Extract the [x, y] coordinate from the center of the cell holding the provided text.  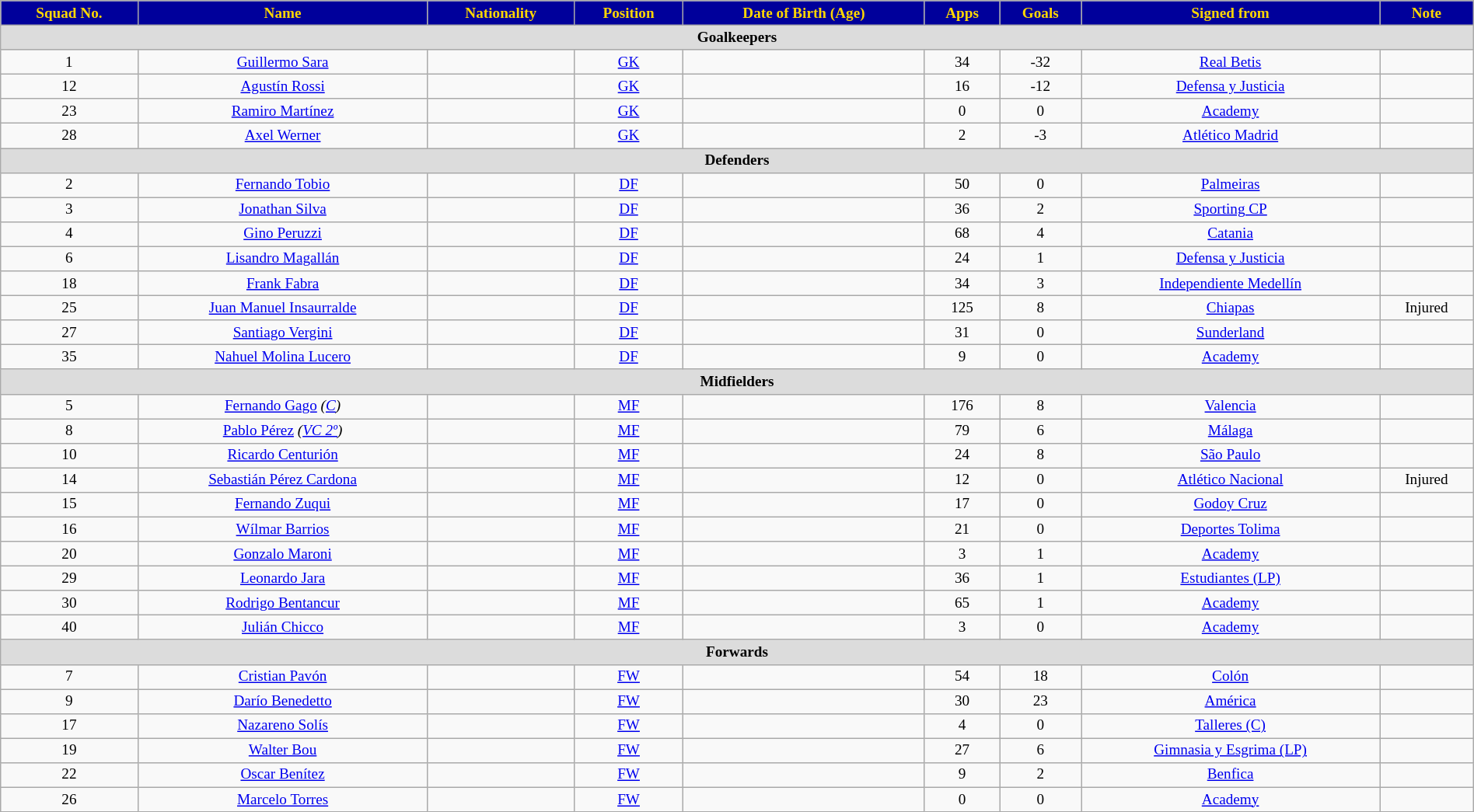
Godoy Cruz [1231, 504]
Marcelo Torres [283, 800]
Name [283, 13]
Note [1427, 13]
Fernando Zuqui [283, 504]
Fernando Gago (C) [283, 406]
Estudiantes (LP) [1231, 578]
Date of Birth (Age) [804, 13]
São Paulo [1231, 455]
Benfica [1231, 775]
26 [69, 800]
Santiago Vergini [283, 333]
28 [69, 136]
Nazareno Solís [283, 726]
79 [962, 430]
Sporting CP [1231, 210]
40 [69, 628]
Darío Benedetto [283, 701]
Valencia [1231, 406]
-32 [1040, 62]
Chiapas [1231, 308]
Walter Bou [283, 751]
Cristian Pavón [283, 677]
Real Betis [1231, 62]
125 [962, 308]
Nahuel Molina Lucero [283, 357]
Agustín Rossi [283, 86]
176 [962, 406]
Gonzalo Maroni [283, 554]
21 [962, 529]
14 [69, 480]
Wílmar Barrios [283, 529]
Málaga [1231, 430]
Pablo Pérez (VC 2º) [283, 430]
Forwards [737, 652]
35 [69, 357]
29 [69, 578]
Oscar Benítez [283, 775]
Palmeiras [1231, 185]
Guillermo Sara [283, 62]
Gino Peruzzi [283, 234]
Fernando Tobio [283, 185]
20 [69, 554]
Goals [1040, 13]
Rodrigo Bentancur [283, 603]
22 [69, 775]
Defenders [737, 160]
-12 [1040, 86]
Lisandro Magallán [283, 259]
Deportes Tolima [1231, 529]
Julián Chicco [283, 628]
Sunderland [1231, 333]
54 [962, 677]
Frank Fabra [283, 284]
7 [69, 677]
25 [69, 308]
Catania [1231, 234]
Axel Werner [283, 136]
Gimnasia y Esgrima (LP) [1231, 751]
Goalkeepers [737, 37]
Talleres (C) [1231, 726]
Atlético Madrid [1231, 136]
Independiente Medellín [1231, 284]
Sebastián Pérez Cardona [283, 480]
50 [962, 185]
Nationality [501, 13]
Midfielders [737, 382]
5 [69, 406]
65 [962, 603]
Colón [1231, 677]
Apps [962, 13]
Ricardo Centurión [283, 455]
10 [69, 455]
19 [69, 751]
América [1231, 701]
Leonardo Jara [283, 578]
Position [628, 13]
31 [962, 333]
Juan Manuel Insaurralde [283, 308]
Signed from [1231, 13]
Squad No. [69, 13]
-3 [1040, 136]
15 [69, 504]
68 [962, 234]
Atlético Nacional [1231, 480]
Jonathan Silva [283, 210]
Ramiro Martínez [283, 111]
